From the cell containing the given text, extract its center point as [x, y] coordinate. 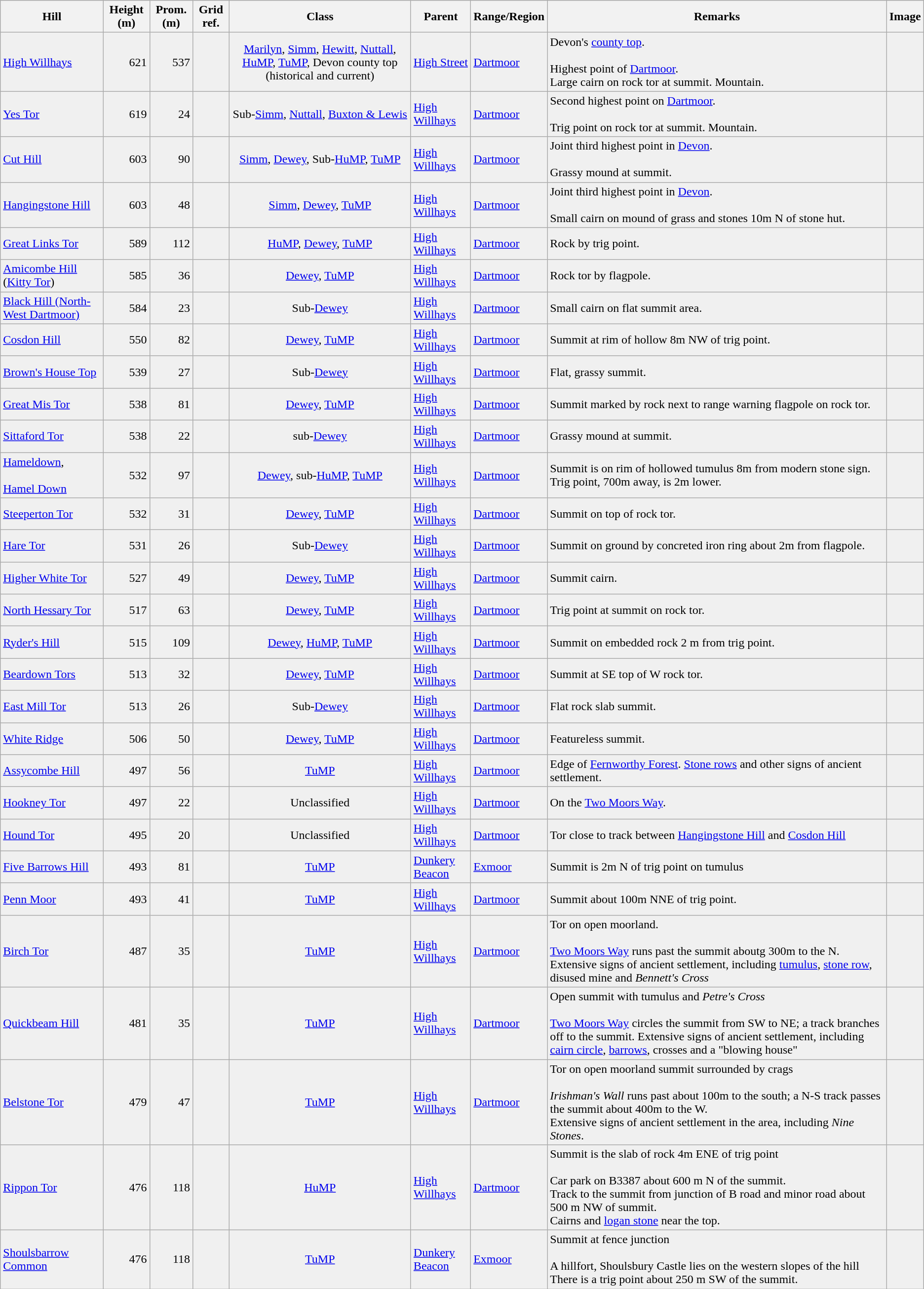
North Hessary Tor [52, 610]
Image [905, 17]
Black Hill (North-West Dartmoor) [52, 308]
Hookney Tor [52, 802]
Great Links Tor [52, 244]
Yes Tor [52, 114]
Cut Hill [52, 159]
Quickbeam Hill [52, 1023]
Parent [440, 17]
36 [171, 275]
Sittaford Tor [52, 436]
Remarks [717, 17]
109 [171, 643]
619 [126, 114]
Rippon Tor [52, 1187]
97 [171, 475]
Rock tor by flagpole. [717, 275]
Featureless summit. [717, 738]
584 [126, 308]
HuMP, Dewey, TuMP [320, 244]
63 [171, 610]
517 [126, 610]
Joint third highest point in Devon.Small cairn on mound of grass and stones 10m N of stone hut. [717, 205]
Cosdon Hill [52, 340]
Simm, Dewey, Sub-HuMP, TuMP [320, 159]
50 [171, 738]
Dewey, HuMP, TuMP [320, 643]
Birch Tor [52, 951]
550 [126, 340]
Grid ref. [211, 17]
Summit about 100m NNE of trig point. [717, 899]
Summit on embedded rock 2 m from trig point. [717, 643]
Summit marked by rock next to range warning flagpole on rock tor. [717, 404]
Summit is 2m N of trig point on tumulus [717, 867]
Tor close to track between Hangingstone Hill and Cosdon Hill [717, 835]
112 [171, 244]
531 [126, 546]
Summit at SE top of W rock tor. [717, 674]
Summit cairn. [717, 578]
Hill [52, 17]
Beardown Tors [52, 674]
On the Two Moors Way. [717, 802]
Belstone Tor [52, 1101]
Shoulsbarrow Common [52, 1259]
Steeperton Tor [52, 514]
High Street [440, 62]
Trig point at summit on rock tor. [717, 610]
Hameldown,Hamel Down [52, 475]
479 [126, 1101]
Flat rock slab summit. [717, 707]
Summit at fence junctionA hillfort, Shoulsbury Castle lies on the western slopes of the hillThere is a trig point about 250 m SW of the summit. [717, 1259]
sub-Dewey [320, 436]
Prom. (m) [171, 17]
506 [126, 738]
31 [171, 514]
Assycombe Hill [52, 771]
Ryder's Hill [52, 643]
20 [171, 835]
Summit on ground by concreted iron ring about 2m from flagpole. [717, 546]
Dewey, sub-HuMP, TuMP [320, 475]
Simm, Dewey, TuMP [320, 205]
Great Mis Tor [52, 404]
585 [126, 275]
Flat, grassy summit. [717, 372]
Sub-Simm, Nuttall, Buxton & Lewis [320, 114]
East Mill Tor [52, 707]
539 [126, 372]
Hare Tor [52, 546]
Brown's House Top [52, 372]
527 [126, 578]
Marilyn, Simm, Hewitt, Nuttall, HuMP, TuMP, Devon county top (historical and current) [320, 62]
Devon's county top.Highest point of Dartmoor. Large cairn on rock tor at summit. Mountain. [717, 62]
47 [171, 1101]
Edge of Fernworthy Forest. Stone rows and other signs of ancient settlement. [717, 771]
27 [171, 372]
Rock by trig point. [717, 244]
24 [171, 114]
Class [320, 17]
Range/Region [509, 17]
487 [126, 951]
Amicombe Hill(Kitty Tor) [52, 275]
23 [171, 308]
Height (m) [126, 17]
537 [171, 62]
589 [126, 244]
515 [126, 643]
621 [126, 62]
Grassy mound at summit. [717, 436]
32 [171, 674]
Five Barrows Hill [52, 867]
48 [171, 205]
Hound Tor [52, 835]
90 [171, 159]
Small cairn on flat summit area. [717, 308]
White Ridge [52, 738]
Summit on top of rock tor. [717, 514]
481 [126, 1023]
495 [126, 835]
Joint third highest point in Devon.Grassy mound at summit. [717, 159]
Penn Moor [52, 899]
41 [171, 899]
82 [171, 340]
Higher White Tor [52, 578]
HuMP [320, 1187]
Second highest point on Dartmoor.Trig point on rock tor at summit. Mountain. [717, 114]
Summit is on rim of hollowed tumulus 8m from modern stone sign. Trig point, 700m away, is 2m lower. [717, 475]
56 [171, 771]
49 [171, 578]
Summit at rim of hollow 8m NW of trig point. [717, 340]
Hangingstone Hill [52, 205]
